Search for the cell housing the specified text and yield its (X, Y) center coordinate. 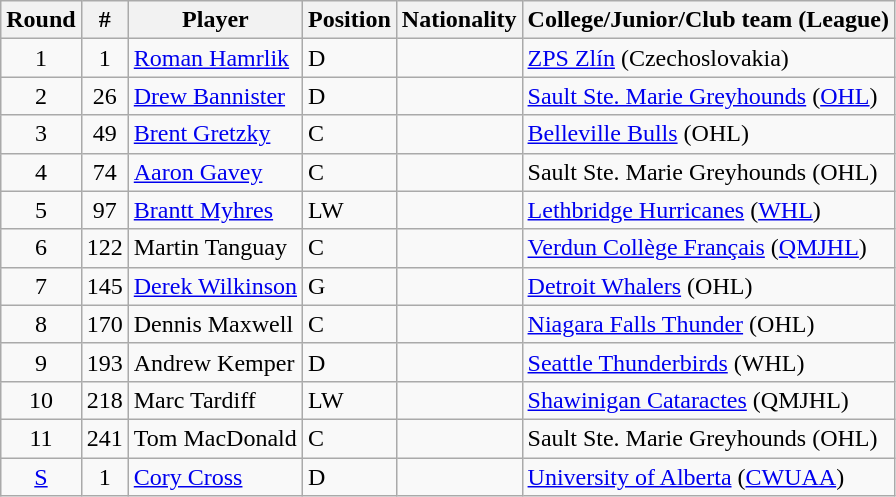
193 (104, 362)
218 (104, 400)
Brantt Myhres (215, 210)
Round (41, 20)
Martin Tanguay (215, 248)
Andrew Kemper (215, 362)
Brent Gretzky (215, 134)
Aaron Gavey (215, 172)
2 (41, 96)
Tom MacDonald (215, 438)
7 (41, 286)
Player (215, 20)
Niagara Falls Thunder (OHL) (708, 324)
# (104, 20)
Shawinigan Cataractes (QMJHL) (708, 400)
241 (104, 438)
145 (104, 286)
Drew Bannister (215, 96)
S (41, 477)
Seattle Thunderbirds (WHL) (708, 362)
Position (350, 20)
Belleville Bulls (OHL) (708, 134)
Dennis Maxwell (215, 324)
10 (41, 400)
26 (104, 96)
Cory Cross (215, 477)
Derek Wilkinson (215, 286)
122 (104, 248)
11 (41, 438)
8 (41, 324)
Detroit Whalers (OHL) (708, 286)
Nationality (459, 20)
5 (41, 210)
97 (104, 210)
Verdun Collège Français (QMJHL) (708, 248)
G (350, 286)
ZPS Zlín (Czechoslovakia) (708, 58)
9 (41, 362)
6 (41, 248)
Marc Tardiff (215, 400)
170 (104, 324)
74 (104, 172)
Roman Hamrlik (215, 58)
49 (104, 134)
4 (41, 172)
Lethbridge Hurricanes (WHL) (708, 210)
3 (41, 134)
College/Junior/Club team (League) (708, 20)
University of Alberta (CWUAA) (708, 477)
